Scan for the cell matching the given text and deliver its [x, y] coordinate at center. 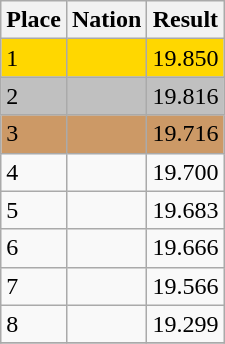
19.850 [186, 58]
5 [34, 210]
19.666 [186, 248]
Place [34, 20]
7 [34, 286]
19.700 [186, 172]
19.816 [186, 96]
4 [34, 172]
3 [34, 134]
19.683 [186, 210]
19.566 [186, 286]
Result [186, 20]
2 [34, 96]
19.299 [186, 324]
1 [34, 58]
6 [34, 248]
19.716 [186, 134]
8 [34, 324]
Nation [106, 20]
